Scan for the cell matching the given text and deliver its (x, y) coordinate at center. 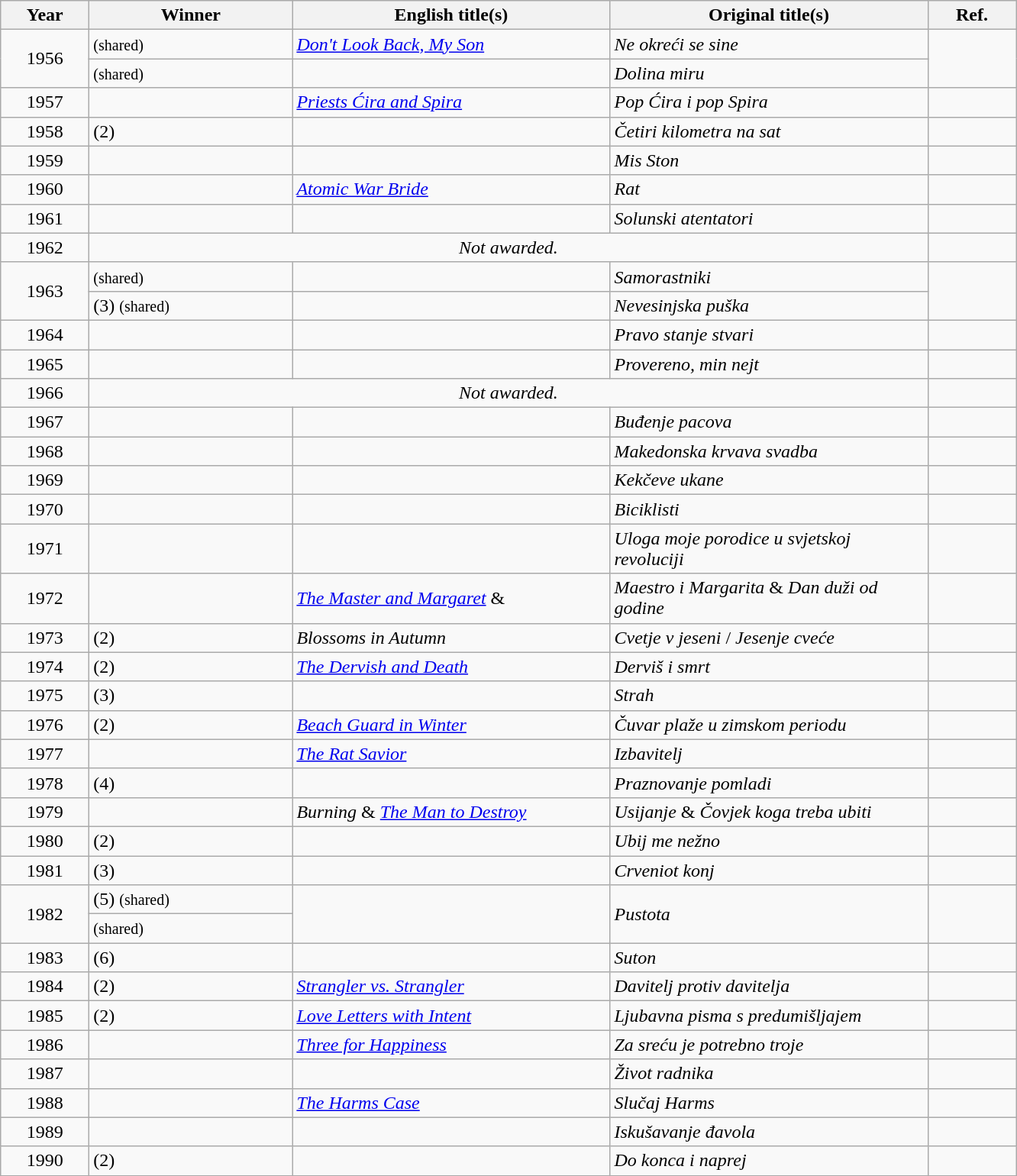
Ref. (972, 15)
Solunski atentatori (769, 218)
1974 (45, 667)
Praznovanje pomladi (769, 783)
(5) (shared) (191, 900)
1956 (45, 59)
Biciklisti (769, 509)
Derviš i smrt (769, 667)
1977 (45, 754)
1967 (45, 422)
Pravo stanje stvari (769, 334)
1963 (45, 291)
1984 (45, 987)
1957 (45, 102)
Beach Guard in Winter (451, 725)
1982 (45, 914)
1976 (45, 725)
The Master and Margaret & (451, 599)
Iskušavanje đavola (769, 1132)
1961 (45, 218)
Nevesinjska puška (769, 305)
1988 (45, 1103)
Love Letters with Intent (451, 1016)
Četiri kilometra na sat (769, 131)
Blossoms in Autumn (451, 638)
Atomic War Bride (451, 189)
1972 (45, 599)
1990 (45, 1161)
Davitelj protiv davitelja (769, 987)
Pustota (769, 914)
Strangler vs. Strangler (451, 987)
Život radnika (769, 1074)
1989 (45, 1132)
1973 (45, 638)
Do konca i naprej (769, 1161)
1979 (45, 812)
Year (45, 15)
Kekčeve ukane (769, 480)
1978 (45, 783)
The Harms Case (451, 1103)
(6) (191, 958)
English title(s) (451, 15)
(3) (shared) (191, 305)
Samorastniki (769, 276)
1962 (45, 247)
Suton (769, 958)
Priests Ćira and Spira (451, 102)
1971 (45, 548)
Maestro i Margarita & Dan duži od godine (769, 599)
Three for Happiness (451, 1045)
1987 (45, 1074)
Cvetje v jeseni / Jesenje cveće (769, 638)
1983 (45, 958)
(4) (191, 783)
1968 (45, 451)
Crveniot konj (769, 870)
Strah (769, 696)
1958 (45, 131)
Usijanje & Čovjek koga treba ubiti (769, 812)
Uloga moje porodice u svjetskoj revoluciji (769, 548)
Pop Ćira i pop Spira (769, 102)
1969 (45, 480)
1981 (45, 870)
Burning & The Man to Destroy (451, 812)
1986 (45, 1045)
Rat (769, 189)
The Dervish and Death (451, 667)
Don't Look Back, My Son (451, 44)
Slučaj Harms (769, 1103)
1985 (45, 1016)
Ne okreći se sine (769, 44)
1965 (45, 364)
Mis Ston (769, 160)
Za sreću je potrebno troje (769, 1045)
1964 (45, 334)
Dolina miru (769, 73)
1980 (45, 841)
Makedonska krvava svadba (769, 451)
Čuvar plaže u zimskom periodu (769, 725)
Ljubavna pisma s predumišljajem (769, 1016)
1975 (45, 696)
Winner (191, 15)
1970 (45, 509)
Original title(s) (769, 15)
1959 (45, 160)
Izbavitelj (769, 754)
1960 (45, 189)
Ubij me nežno (769, 841)
Buđenje pacova (769, 422)
Provereno, min nejt (769, 364)
1966 (45, 393)
The Rat Savior (451, 754)
